Pinpoint the cell where the given text exists, returning its (x, y) midpoint coordinate. 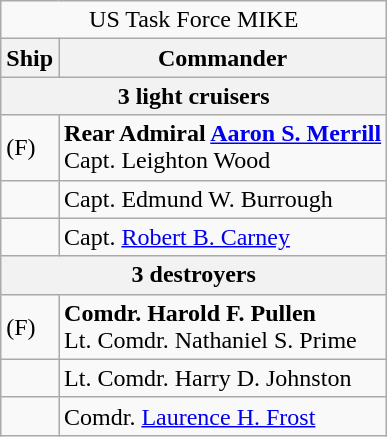
Commander (223, 58)
Ship (30, 58)
US Task Force MIKE (194, 20)
3 destroyers (194, 275)
Capt. Robert B. Carney (223, 237)
3 light cruisers (194, 96)
Rear Admiral Aaron S. MerrillCapt. Leighton Wood (223, 148)
Comdr. Harold F. PullenLt. Comdr. Nathaniel S. Prime (223, 326)
Comdr. Laurence H. Frost (223, 416)
Capt. Edmund W. Burrough (223, 199)
Lt. Comdr. Harry D. Johnston (223, 378)
